Pinpoint the cell where the given text exists, returning its [X, Y] midpoint coordinate. 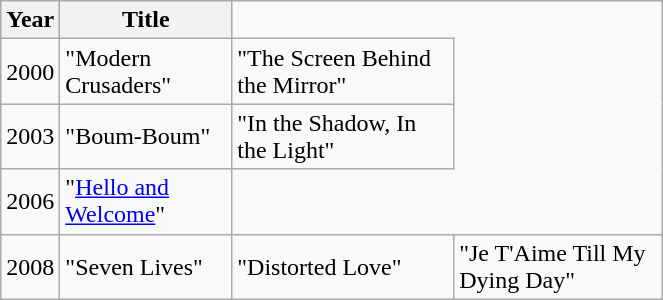
"Seven Lives" [146, 266]
Year [30, 20]
"In the Shadow, In the Light" [343, 136]
"Hello and Welcome" [146, 202]
"Modern Crusaders" [146, 72]
"The Screen Behind the Mirror" [343, 72]
2008 [30, 266]
"Distorted Love" [343, 266]
2003 [30, 136]
Title [146, 20]
"Boum-Boum" [146, 136]
"Je T'Aime Till My Dying Day" [558, 266]
2006 [30, 202]
2000 [30, 72]
